From the cell containing the given text, extract its center point as (X, Y) coordinate. 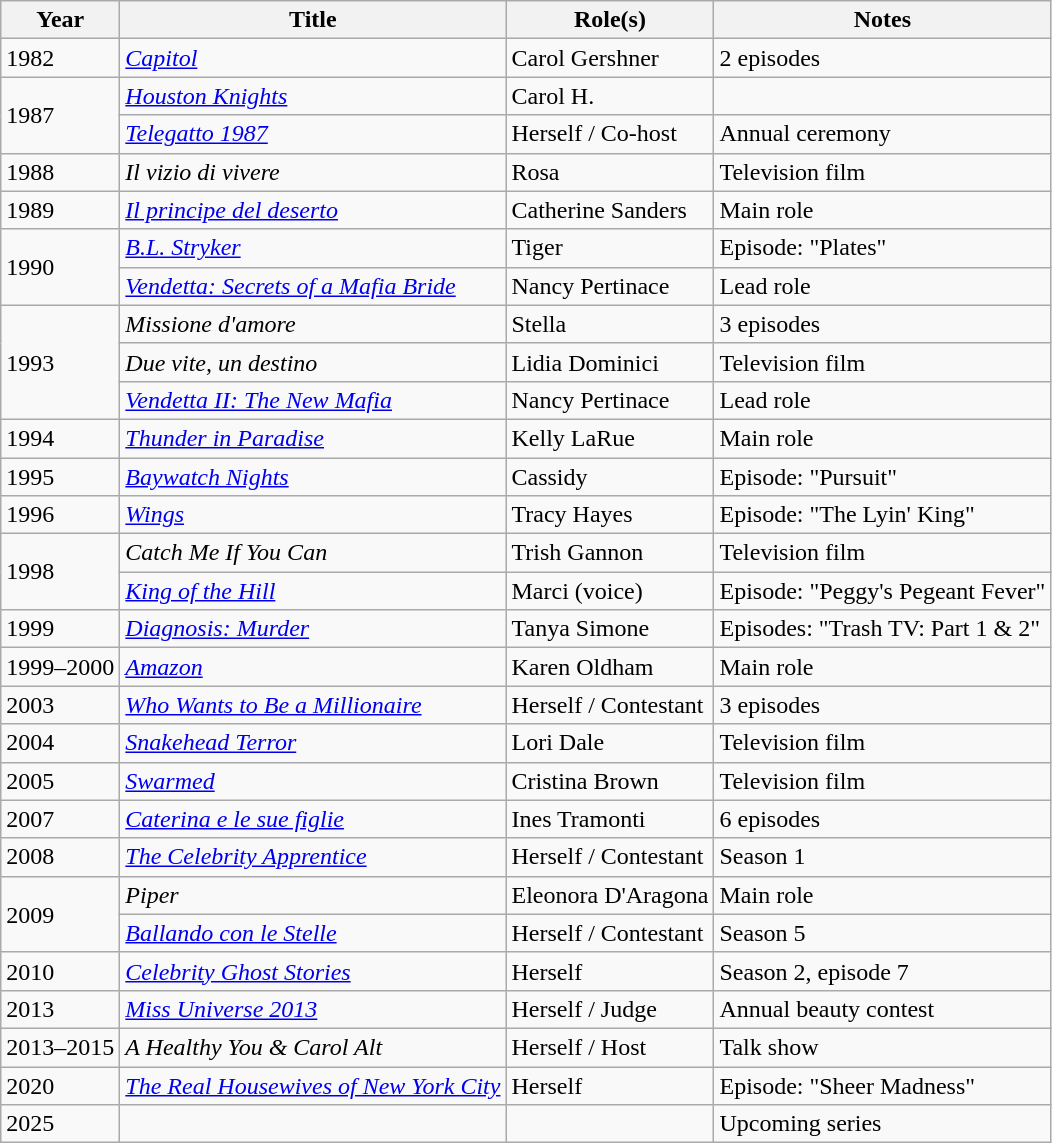
Notes (882, 20)
Catch Me If You Can (313, 553)
2010 (60, 971)
Episode: "Sheer Madness" (882, 1085)
Catherine Sanders (610, 210)
Annual ceremony (882, 134)
Episode: "Plates" (882, 248)
Celebrity Ghost Stories (313, 971)
Miss Universe 2013 (313, 1009)
2005 (60, 781)
Piper (313, 895)
Capitol (313, 58)
2007 (60, 819)
Amazon (313, 667)
1987 (60, 115)
2013 (60, 1009)
Carol H. (610, 96)
Tanya Simone (610, 629)
Tiger (610, 248)
Episode: "Pursuit" (882, 477)
Role(s) (610, 20)
1988 (60, 172)
King of the Hill (313, 591)
Baywatch Nights (313, 477)
1996 (60, 515)
Episodes: "Trash TV: Part 1 & 2" (882, 629)
2025 (60, 1124)
Title (313, 20)
Eleonora D'Aragona (610, 895)
Cristina Brown (610, 781)
Due vite, un destino (313, 362)
Trish Gannon (610, 553)
Season 2, episode 7 (882, 971)
B.L. Stryker (313, 248)
Wings (313, 515)
Vendetta: Secrets of a Mafia Bride (313, 286)
Season 1 (882, 857)
Caterina e le sue figlie (313, 819)
1995 (60, 477)
1999–2000 (60, 667)
Snakehead Terror (313, 743)
2020 (60, 1085)
1989 (60, 210)
2013–2015 (60, 1047)
Marci (voice) (610, 591)
2 episodes (882, 58)
2009 (60, 914)
The Real Housewives of New York City (313, 1085)
Herself / Judge (610, 1009)
Season 5 (882, 933)
1982 (60, 58)
Rosa (610, 172)
Thunder in Paradise (313, 438)
1994 (60, 438)
Herself / Co-host (610, 134)
Year (60, 20)
1999 (60, 629)
2003 (60, 705)
6 episodes (882, 819)
A Healthy You & Carol Alt (313, 1047)
Diagnosis: Murder (313, 629)
Herself / Host (610, 1047)
2004 (60, 743)
Carol Gershner (610, 58)
Tracy Hayes (610, 515)
Swarmed (313, 781)
Karen Oldham (610, 667)
2008 (60, 857)
Ines Tramonti (610, 819)
Annual beauty contest (882, 1009)
Houston Knights (313, 96)
Cassidy (610, 477)
Upcoming series (882, 1124)
The Celebrity Apprentice (313, 857)
Lidia Dominici (610, 362)
Il principe del deserto (313, 210)
Vendetta II: The New Mafia (313, 400)
Il vizio di vivere (313, 172)
Episode: "Peggy's Pegeant Fever" (882, 591)
1998 (60, 572)
Talk show (882, 1047)
1990 (60, 267)
Kelly LaRue (610, 438)
Episode: "The Lyin' King" (882, 515)
Telegatto 1987 (313, 134)
Stella (610, 324)
Who Wants to Be a Millionaire (313, 705)
Ballando con le Stelle (313, 933)
Missione d'amore (313, 324)
1993 (60, 362)
Lori Dale (610, 743)
